Locate the cell with the specified text and output its [x, y] center coordinate. 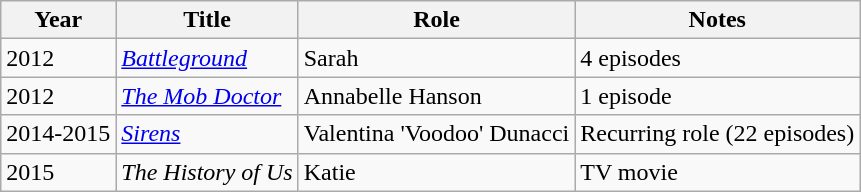
Battleground [207, 58]
1 episode [718, 96]
The History of Us [207, 172]
Sarah [436, 58]
2015 [58, 172]
Role [436, 20]
TV movie [718, 172]
Notes [718, 20]
Valentina 'Voodoo' Dunacci [436, 134]
2014-2015 [58, 134]
Year [58, 20]
Sirens [207, 134]
Title [207, 20]
The Mob Doctor [207, 96]
Annabelle Hanson [436, 96]
Recurring role (22 episodes) [718, 134]
Katie [436, 172]
4 episodes [718, 58]
